Output the [X, Y] coordinate of the center of the cell containing the given text.  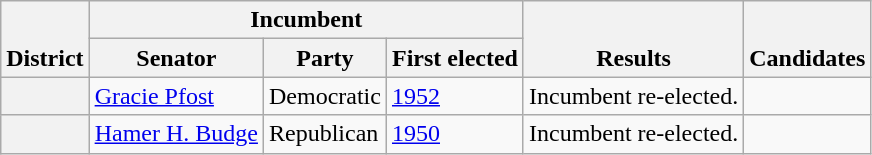
Incumbent [306, 20]
Party [324, 58]
Gracie Pfost [176, 96]
Candidates [808, 39]
1952 [454, 96]
Democratic [324, 96]
First elected [454, 58]
Senator [176, 58]
1950 [454, 134]
Results [633, 39]
Republican [324, 134]
Hamer H. Budge [176, 134]
District [45, 39]
